Output the (X, Y) coordinate of the center of the cell containing the given text.  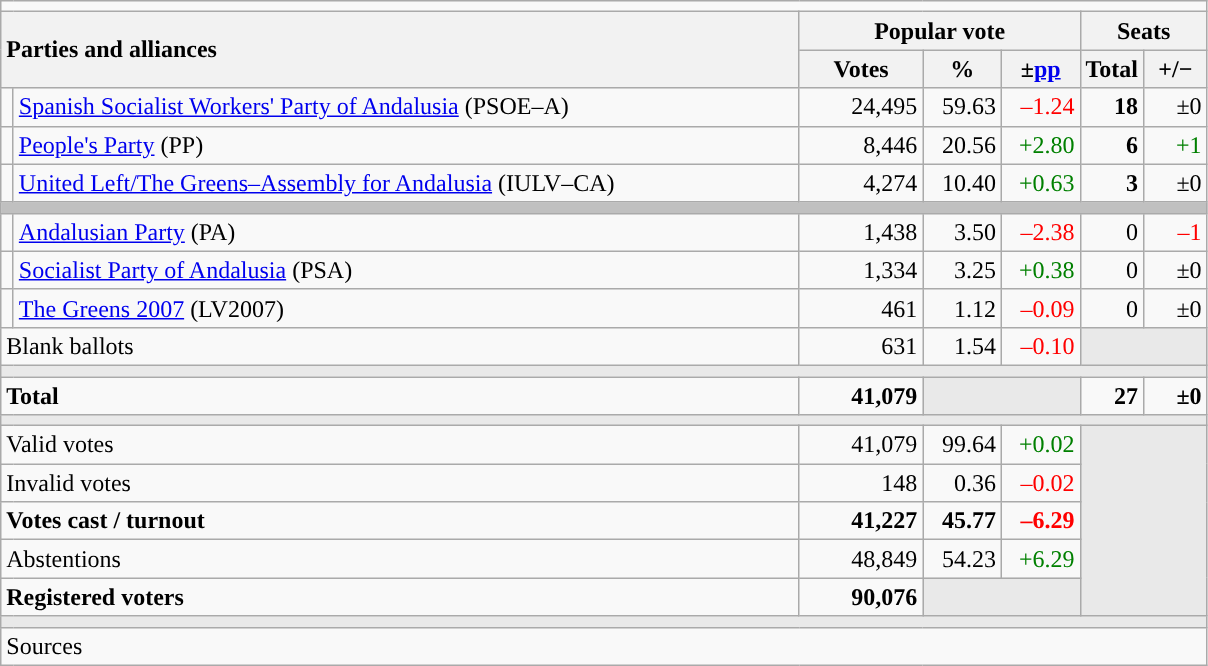
99.64 (962, 445)
20.56 (962, 145)
–0.02 (1040, 483)
+0.38 (1040, 270)
461 (861, 308)
10.40 (962, 183)
+1 (1176, 145)
–1.24 (1040, 107)
45.77 (962, 521)
–0.09 (1040, 308)
8,446 (861, 145)
Invalid votes (400, 483)
3 (1112, 183)
The Greens 2007 (LV2007) (406, 308)
United Left/The Greens–Assembly for Andalusia (IULV–CA) (406, 183)
Registered voters (400, 597)
54.23 (962, 559)
3.50 (962, 232)
–6.29 (1040, 521)
18 (1112, 107)
Valid votes (400, 445)
Parties and alliances (400, 50)
27 (1112, 395)
Sources (604, 646)
–2.38 (1040, 232)
+2.80 (1040, 145)
Votes cast / turnout (400, 521)
6 (1112, 145)
Abstentions (400, 559)
1,438 (861, 232)
59.63 (962, 107)
Socialist Party of Andalusia (PSA) (406, 270)
–0.10 (1040, 346)
631 (861, 346)
% (962, 69)
0.36 (962, 483)
–1 (1176, 232)
148 (861, 483)
+0.63 (1040, 183)
Seats (1144, 31)
1.12 (962, 308)
4,274 (861, 183)
±pp (1040, 69)
48,849 (861, 559)
1.54 (962, 346)
41,227 (861, 521)
Blank ballots (400, 346)
+/− (1176, 69)
Votes (861, 69)
Popular vote (940, 31)
24,495 (861, 107)
3.25 (962, 270)
+0.02 (1040, 445)
90,076 (861, 597)
+6.29 (1040, 559)
People's Party (PP) (406, 145)
Spanish Socialist Workers' Party of Andalusia (PSOE–A) (406, 107)
1,334 (861, 270)
Andalusian Party (PA) (406, 232)
